Pinpoint the cell where the given text exists, returning its [x, y] midpoint coordinate. 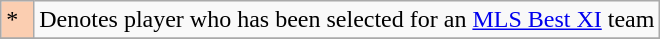
* [18, 20]
Denotes player who has been selected for an MLS Best XI team [347, 20]
